Extract the [X, Y] coordinate from the center of the cell holding the provided text.  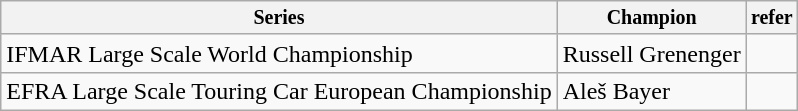
Russell Grenenger [652, 53]
Champion [652, 18]
EFRA Large Scale Touring Car European Championship [279, 91]
Aleš Bayer [652, 91]
Series [279, 18]
IFMAR Large Scale World Championship [279, 53]
refer [772, 18]
